Scan for the cell matching the given text and deliver its [x, y] coordinate at center. 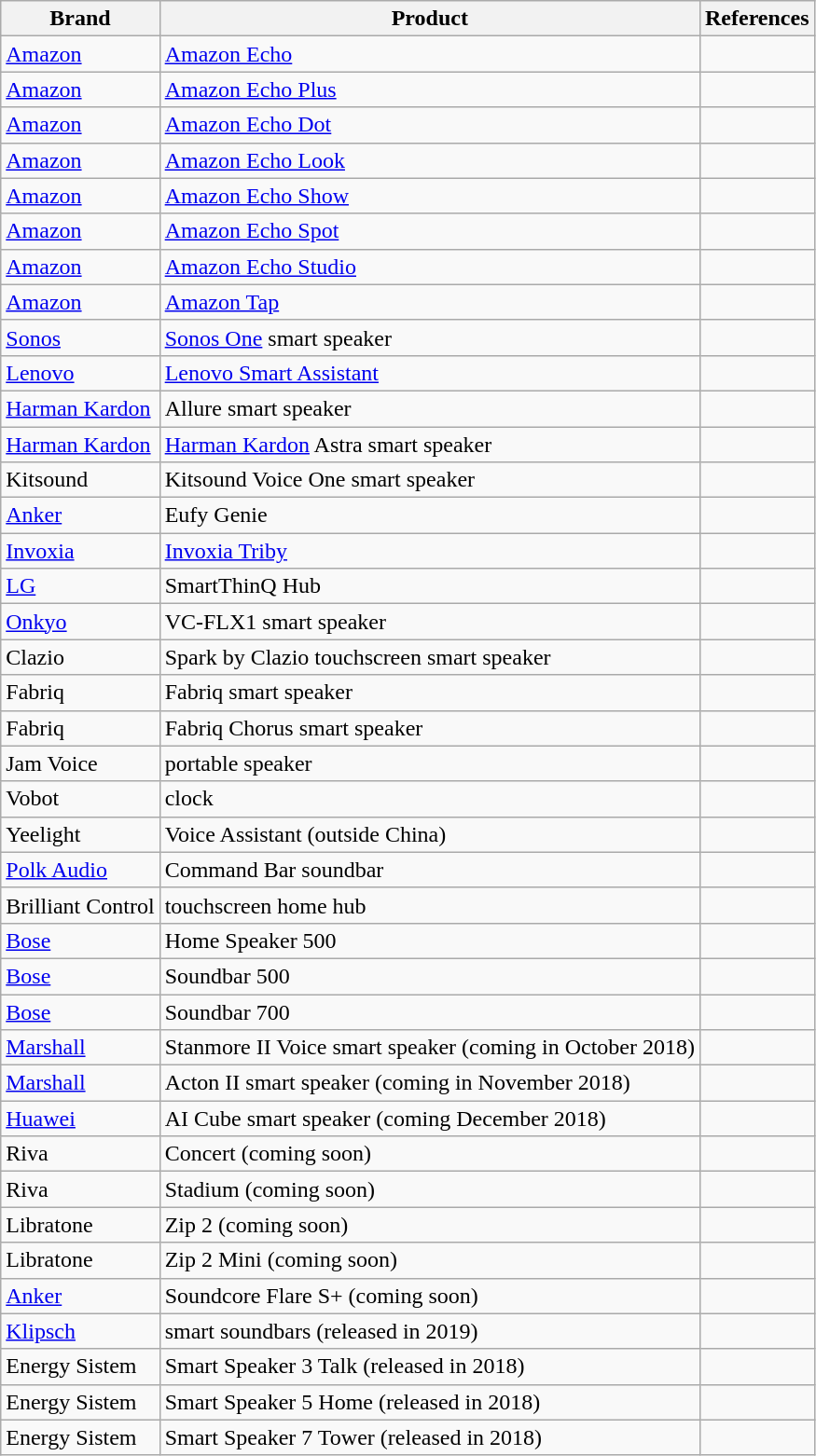
Klipsch [80, 1331]
touchscreen home hub [429, 905]
Invoxia [80, 551]
Concert (coming soon) [429, 1154]
Stanmore II Voice smart speaker (coming in October 2018) [429, 1048]
Amazon Echo Dot [429, 125]
Eufy Genie [429, 515]
References [757, 19]
Lenovo Smart Assistant [429, 373]
Product [429, 19]
Sonos One smart speaker [429, 337]
Stadium (coming soon) [429, 1189]
Vobot [80, 799]
Amazon Echo [429, 54]
SmartThinQ Hub [429, 586]
Onkyo [80, 622]
Command Bar soundbar [429, 870]
Lenovo [80, 373]
Amazon Echo Show [429, 196]
Voice Assistant (outside China) [429, 834]
Fabriq smart speaker [429, 693]
AI Cube smart speaker (coming December 2018) [429, 1119]
LG [80, 586]
Kitsound [80, 480]
clock [429, 799]
Amazon Echo Spot [429, 231]
Soundbar 500 [429, 976]
VC-FLX1 smart speaker [429, 622]
portable speaker [429, 763]
Kitsound Voice One smart speaker [429, 480]
Polk Audio [80, 870]
Huawei [80, 1119]
Smart Speaker 7 Tower (released in 2018) [429, 1437]
Harman Kardon Astra smart speaker [429, 445]
Acton II smart speaker (coming in November 2018) [429, 1083]
Brand [80, 19]
Zip 2 (coming soon) [429, 1225]
Yeelight [80, 834]
Brilliant Control [80, 905]
Clazio [80, 657]
Home Speaker 500 [429, 941]
Sonos [80, 337]
Zip 2 Mini (coming soon) [429, 1260]
Invoxia Triby [429, 551]
Soundbar 700 [429, 1011]
Soundcore Flare S+ (coming soon) [429, 1296]
Fabriq Chorus smart speaker [429, 728]
Smart Speaker 3 Talk (released in 2018) [429, 1367]
smart soundbars (released in 2019) [429, 1331]
Smart Speaker 5 Home (released in 2018) [429, 1402]
Amazon Echo Look [429, 160]
Amazon Echo Plus [429, 89]
Spark by Clazio touchscreen smart speaker [429, 657]
Amazon Tap [429, 302]
Jam Voice [80, 763]
Amazon Echo Studio [429, 267]
Allure smart speaker [429, 408]
